Find where the given text appears and provide that cell's center as [X, Y] coordinate. 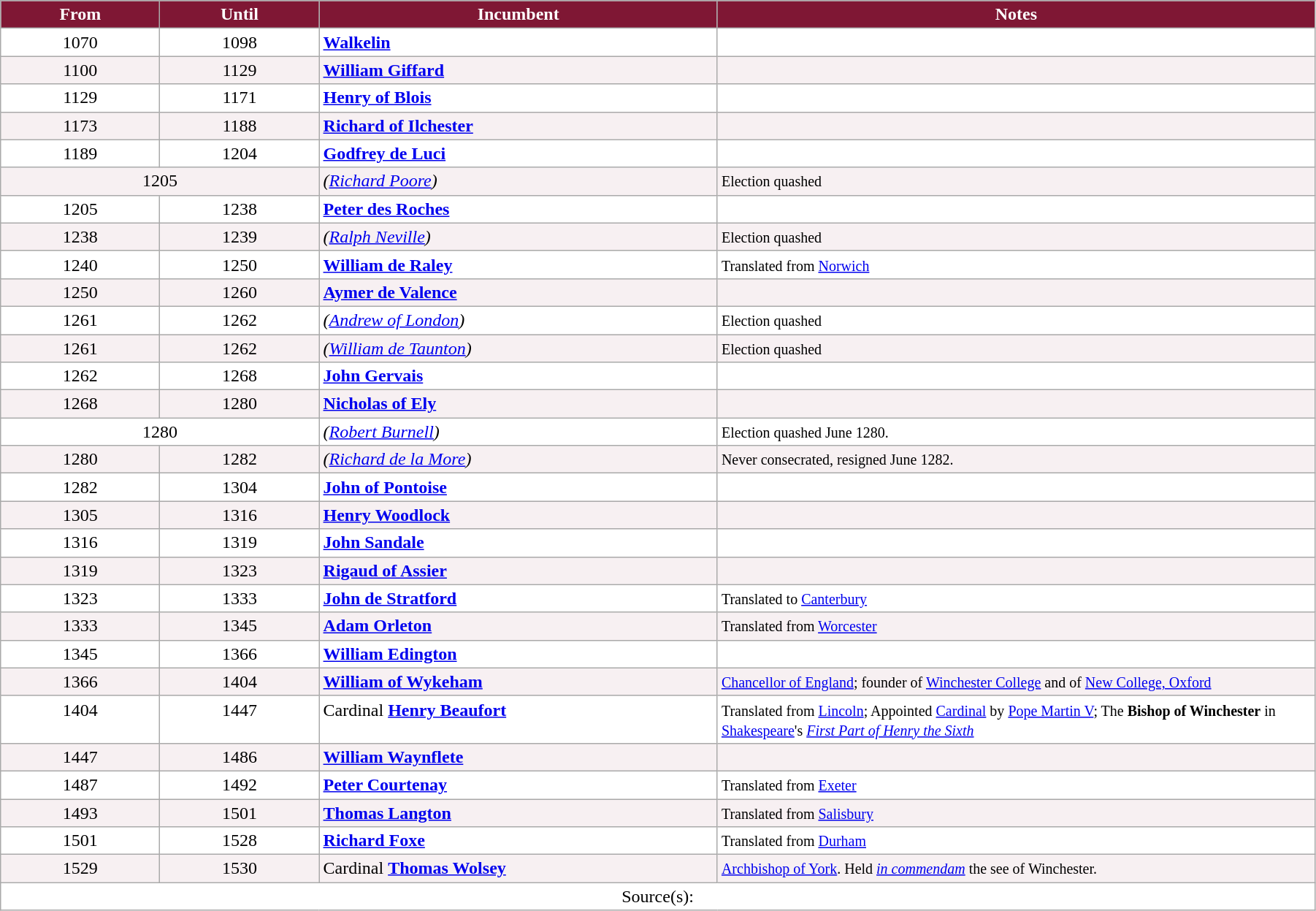
Richard Foxe [519, 841]
Chancellor of England; founder of Winchester College and of New College, Oxford [1016, 682]
1204 [240, 153]
1260 [240, 292]
1189 [80, 153]
Henry Woodlock [519, 515]
Translated to Canterbury [1016, 598]
1487 [80, 785]
1098 [240, 42]
Election quashed June 1280. [1016, 432]
1100 [80, 70]
1070 [80, 42]
Cardinal Henry Beaufort [519, 719]
Henry of Blois [519, 98]
Cardinal Thomas Wolsey [519, 869]
1305 [80, 515]
John of Pontoise [519, 487]
Translated from Durham [1016, 841]
Archbishop of York. Held in commendam the see of Winchester. [1016, 869]
Translated from Lincoln; Appointed Cardinal by Pope Martin V; The Bishop of Winchester in Shakespeare's First Part of Henry the Sixth [1016, 719]
1240 [80, 264]
1528 [240, 841]
1239 [240, 237]
Peter des Roches [519, 209]
William de Raley [519, 264]
Nicholas of Ely [519, 404]
(Robert Burnell) [519, 432]
Rigaud of Assier [519, 571]
1529 [80, 869]
Notes [1016, 15]
William of Wykeham [519, 682]
John de Stratford [519, 598]
Thomas Langton [519, 813]
Richard of Ilchester [519, 126]
(William de Taunton) [519, 348]
Until [240, 15]
1171 [240, 98]
1492 [240, 785]
William Edington [519, 654]
1304 [240, 487]
(Richard de la More) [519, 460]
Translated from Norwich [1016, 264]
Translated from Exeter [1016, 785]
Godfrey de Luci [519, 153]
Peter Courtenay [519, 785]
John Gervais [519, 376]
Never consecrated, resigned June 1282. [1016, 460]
1486 [240, 757]
Adam Orleton [519, 626]
1173 [80, 126]
From [80, 15]
1530 [240, 869]
Aymer de Valence [519, 292]
(Richard Poore) [519, 181]
Walkelin [519, 42]
(Ralph Neville) [519, 237]
John Sandale [519, 543]
(Andrew of London) [519, 320]
Translated from Worcester [1016, 626]
Incumbent [519, 15]
William Waynflete [519, 757]
Translated from Salisbury [1016, 813]
1188 [240, 126]
1493 [80, 813]
Source(s): [658, 896]
William Giffard [519, 70]
